Detect which cell encompasses the target text, then output its (X, Y) center coordinate. 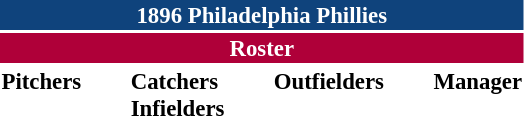
Roster (262, 48)
1896 Philadelphia Phillies (262, 15)
